Find where the given text appears and provide that cell's center as [x, y] coordinate. 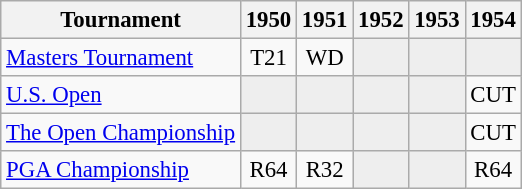
The Open Championship [121, 133]
1954 [493, 20]
WD [325, 58]
Tournament [121, 20]
1951 [325, 20]
R32 [325, 170]
1952 [381, 20]
1950 [268, 20]
U.S. Open [121, 95]
PGA Championship [121, 170]
Masters Tournament [121, 58]
T21 [268, 58]
1953 [437, 20]
